Scan for the cell matching the given text and deliver its [x, y] coordinate at center. 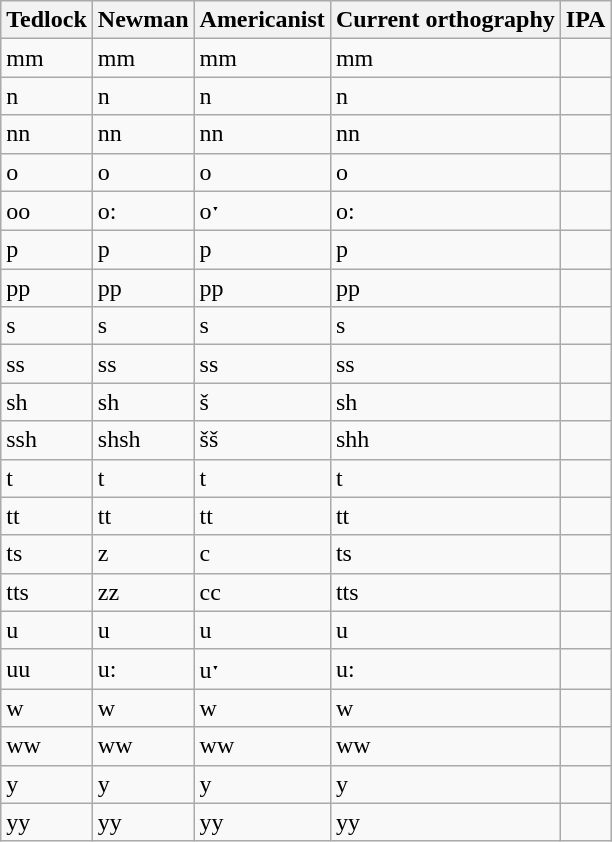
Americanist [262, 20]
šš [262, 440]
uˑ [262, 669]
shh [445, 440]
zz [143, 592]
oo [47, 211]
IPA [586, 20]
shsh [143, 440]
cc [262, 592]
Tedlock [47, 20]
Current orthography [445, 20]
c [262, 554]
š [262, 402]
z [143, 554]
Newman [143, 20]
uu [47, 669]
oˑ [262, 211]
ssh [47, 440]
